Scan for the cell matching the given text and deliver its [X, Y] coordinate at center. 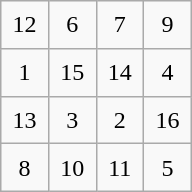
15 [72, 72]
14 [120, 72]
7 [120, 25]
13 [25, 120]
5 [168, 168]
3 [72, 120]
4 [168, 72]
2 [120, 120]
16 [168, 120]
9 [168, 25]
8 [25, 168]
10 [72, 168]
12 [25, 25]
11 [120, 168]
6 [72, 25]
1 [25, 72]
